Locate the cell with the specified text and output its (x, y) center coordinate. 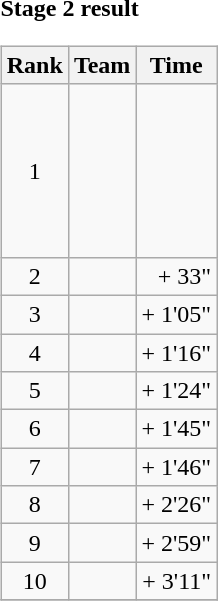
Rank (34, 65)
8 (34, 505)
2 (34, 276)
1 (34, 170)
+ 2'26" (176, 505)
9 (34, 543)
+ 1'05" (176, 314)
+ 3'11" (176, 581)
7 (34, 467)
+ 33" (176, 276)
Team (102, 65)
10 (34, 581)
+ 1'45" (176, 429)
+ 1'16" (176, 353)
5 (34, 391)
+ 1'24" (176, 391)
6 (34, 429)
+ 2'59" (176, 543)
3 (34, 314)
Time (176, 65)
4 (34, 353)
+ 1'46" (176, 467)
